For the text-containing cell, return its midpoint in (x, y) coordinate format. 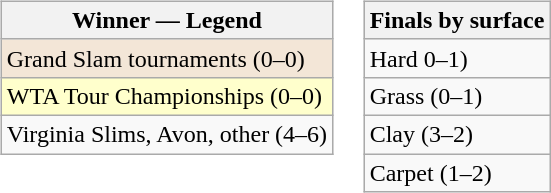
Hard 0–1) (457, 58)
Grass (0–1) (457, 96)
Grand Slam tournaments (0–0) (166, 58)
Carpet (1–2) (457, 173)
Clay (3–2) (457, 134)
Finals by surface (457, 20)
WTA Tour Championships (0–0) (166, 96)
Virginia Slims, Avon, other (4–6) (166, 134)
Winner — Legend (166, 20)
